Return the [x, y] coordinate for the center point of the cell that contains the specified text.  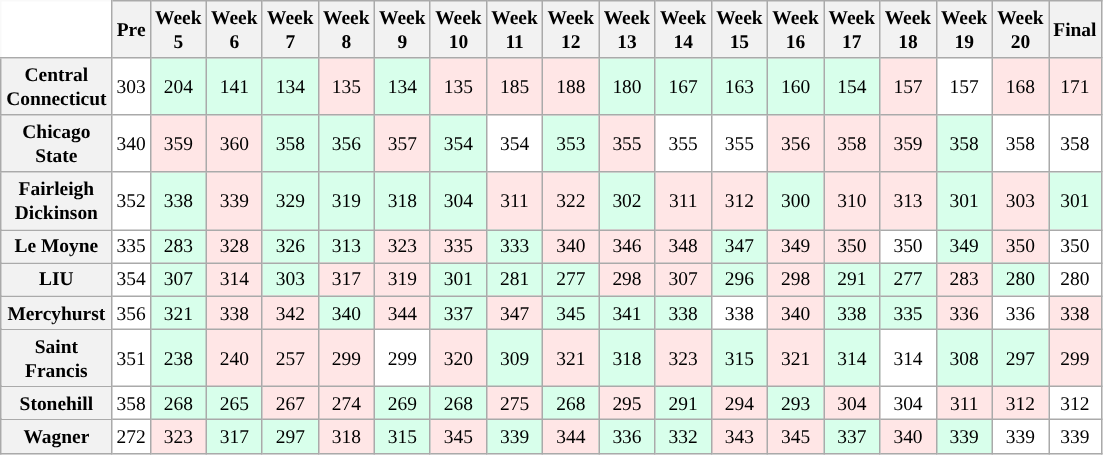
326 [290, 246]
274 [346, 404]
Stonehill [56, 404]
352 [131, 202]
310 [852, 202]
333 [514, 246]
296 [739, 280]
295 [627, 404]
351 [131, 358]
154 [852, 86]
Final [1074, 30]
Week 12 [571, 30]
167 [683, 86]
346 [627, 246]
LIU [56, 280]
275 [514, 404]
Pre [131, 30]
185 [514, 86]
332 [683, 436]
Week 14 [683, 30]
Week 10 [458, 30]
240 [234, 358]
Central Connecticut [56, 86]
272 [131, 436]
309 [514, 358]
141 [234, 86]
171 [1074, 86]
357 [402, 144]
Week 6 [234, 30]
180 [627, 86]
281 [514, 280]
342 [290, 314]
Wagner [56, 436]
163 [739, 86]
Week 17 [852, 30]
322 [571, 202]
341 [627, 314]
Week 7 [290, 30]
Week 15 [739, 30]
269 [402, 404]
300 [795, 202]
Fairleigh Dickinson [56, 202]
267 [290, 404]
168 [1020, 86]
328 [234, 246]
320 [458, 358]
Week 16 [795, 30]
204 [178, 86]
293 [795, 404]
Chicago State [56, 144]
Week 13 [627, 30]
Saint Francis [56, 358]
160 [795, 86]
Week 18 [908, 30]
257 [290, 358]
302 [627, 202]
353 [571, 144]
188 [571, 86]
Week 9 [402, 30]
343 [739, 436]
348 [683, 246]
Mercyhurst [56, 314]
Week 8 [346, 30]
329 [290, 202]
Week 20 [1020, 30]
360 [234, 144]
308 [964, 358]
238 [178, 358]
Week 19 [964, 30]
Le Moyne [56, 246]
265 [234, 404]
Week 5 [178, 30]
294 [739, 404]
Week 11 [514, 30]
